Return the (x, y) coordinate for the center point of the cell that contains the specified text.  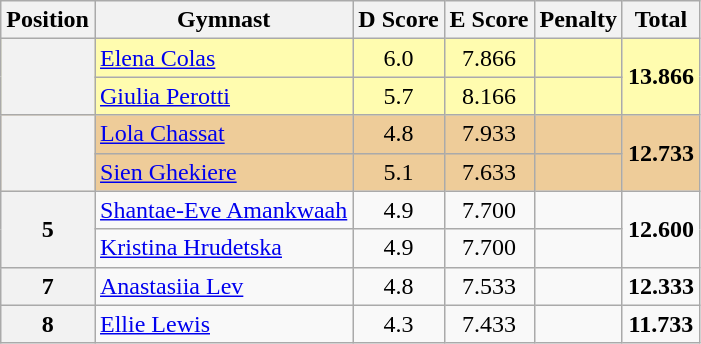
7.933 (489, 134)
7.866 (489, 58)
7 (48, 286)
12.600 (660, 229)
7.633 (489, 172)
Kristina Hrudetska (223, 248)
D Score (398, 20)
5 (48, 229)
Anastasiia Lev (223, 286)
Shantae-Eve Amankwaah (223, 210)
Total (660, 20)
8.166 (489, 96)
Lola Chassat (223, 134)
Ellie Lewis (223, 324)
5.1 (398, 172)
5.7 (398, 96)
Giulia Perotti (223, 96)
Penalty (578, 20)
7.533 (489, 286)
4.3 (398, 324)
E Score (489, 20)
7.433 (489, 324)
6.0 (398, 58)
Sien Ghekiere (223, 172)
Gymnast (223, 20)
Elena Colas (223, 58)
12.733 (660, 153)
11.733 (660, 324)
8 (48, 324)
12.333 (660, 286)
Position (48, 20)
13.866 (660, 77)
